Determine the [x, y] coordinate at the center of the cell enclosing the given text.  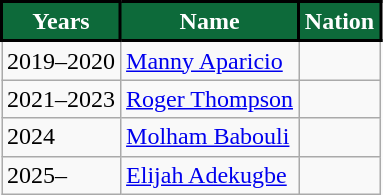
Molham Babouli [210, 137]
2021–2023 [62, 99]
Nation [340, 22]
2025– [62, 175]
2024 [62, 137]
Name [210, 22]
2019–2020 [62, 60]
Years [62, 22]
Manny Aparicio [210, 60]
Elijah Adekugbe [210, 175]
Roger Thompson [210, 99]
